Scan for the cell matching the given text and deliver its (x, y) coordinate at center. 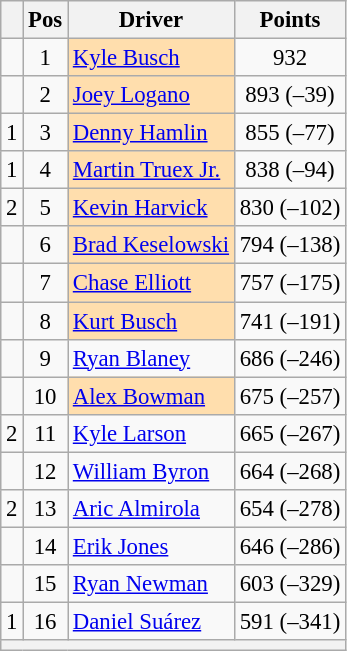
794 (–138) (290, 245)
646 (–286) (290, 546)
686 (–246) (290, 358)
9 (46, 358)
Kyle Larson (152, 433)
603 (–329) (290, 584)
741 (–191) (290, 321)
Pos (46, 20)
838 (–94) (290, 170)
757 (–175) (290, 283)
Daniel Suárez (152, 621)
Brad Keselowski (152, 245)
16 (46, 621)
12 (46, 471)
6 (46, 245)
665 (–267) (290, 433)
675 (–257) (290, 396)
Points (290, 20)
Kevin Harvick (152, 208)
11 (46, 433)
8 (46, 321)
Chase Elliott (152, 283)
Ryan Blaney (152, 358)
15 (46, 584)
5 (46, 208)
Kurt Busch (152, 321)
591 (–341) (290, 621)
Erik Jones (152, 546)
4 (46, 170)
William Byron (152, 471)
Aric Almirola (152, 509)
10 (46, 396)
Martin Truex Jr. (152, 170)
Driver (152, 20)
855 (–77) (290, 133)
Joey Logano (152, 95)
13 (46, 509)
7 (46, 283)
654 (–278) (290, 509)
Denny Hamlin (152, 133)
893 (–39) (290, 95)
664 (–268) (290, 471)
Alex Bowman (152, 396)
Ryan Newman (152, 584)
Kyle Busch (152, 58)
932 (290, 58)
830 (–102) (290, 208)
3 (46, 133)
14 (46, 546)
